Capture the cell that displays the provided text and extract its (X, Y) central coordinate. 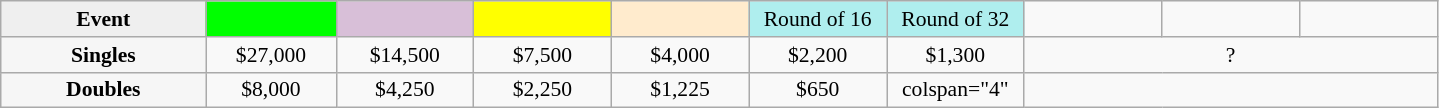
? (1230, 55)
Doubles (104, 90)
$1,225 (680, 90)
Round of 32 (955, 19)
$4,250 (405, 90)
colspan="4" (955, 90)
$7,500 (543, 55)
$8,000 (271, 90)
$2,200 (818, 55)
Singles (104, 55)
$4,000 (680, 55)
$2,250 (543, 90)
Round of 16 (818, 19)
$1,300 (955, 55)
$14,500 (405, 55)
Event (104, 19)
$27,000 (271, 55)
$650 (818, 90)
